Detect which cell encompasses the target text, then output its (X, Y) center coordinate. 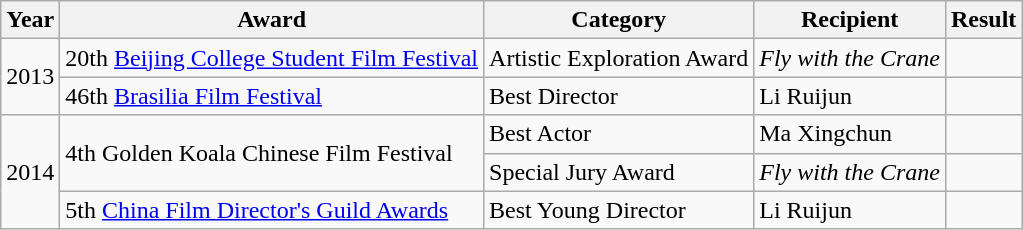
Best Director (619, 96)
5th China Film Director's Guild Awards (272, 210)
Best Young Director (619, 210)
Category (619, 20)
2014 (30, 172)
Ma Xingchun (850, 134)
Best Actor (619, 134)
4th Golden Koala Chinese Film Festival (272, 153)
Recipient (850, 20)
2013 (30, 77)
Year (30, 20)
Award (272, 20)
46th Brasilia Film Festival (272, 96)
Artistic Exploration Award (619, 58)
Special Jury Award (619, 172)
Result (983, 20)
20th Beijing College Student Film Festival (272, 58)
